Locate the cell with the specified text and output its [x, y] center coordinate. 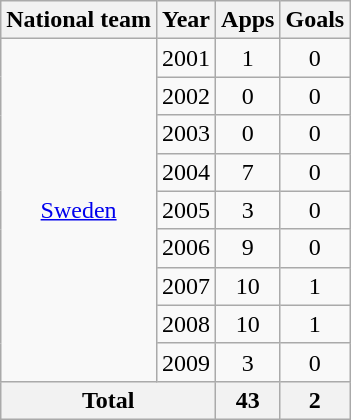
7 [248, 172]
Year [186, 20]
2002 [186, 96]
2009 [186, 362]
2008 [186, 324]
43 [248, 400]
2007 [186, 286]
Total [108, 400]
National team [79, 20]
Goals [315, 20]
2006 [186, 248]
9 [248, 248]
2004 [186, 172]
Apps [248, 20]
Sweden [79, 210]
2 [315, 400]
2001 [186, 58]
2003 [186, 134]
2005 [186, 210]
